Capture the cell that displays the provided text and extract its (X, Y) central coordinate. 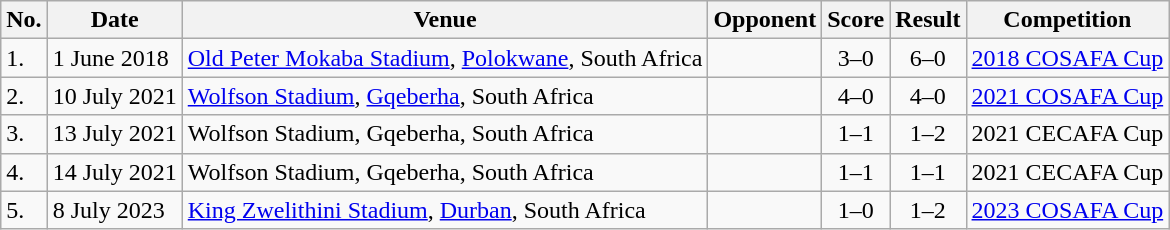
1–0 (856, 210)
Competition (1068, 20)
10 July 2021 (114, 96)
3–0 (856, 58)
14 July 2021 (114, 172)
3. (24, 134)
5. (24, 210)
2021 COSAFA Cup (1068, 96)
2. (24, 96)
13 July 2021 (114, 134)
Score (856, 20)
2018 COSAFA Cup (1068, 58)
1 June 2018 (114, 58)
6–0 (928, 58)
Venue (445, 20)
No. (24, 20)
Result (928, 20)
1. (24, 58)
Opponent (765, 20)
King Zwelithini Stadium, Durban, South Africa (445, 210)
Old Peter Mokaba Stadium, Polokwane, South Africa (445, 58)
2023 COSAFA Cup (1068, 210)
Date (114, 20)
4. (24, 172)
8 July 2023 (114, 210)
